From the cell containing the given text, extract its center point as (x, y) coordinate. 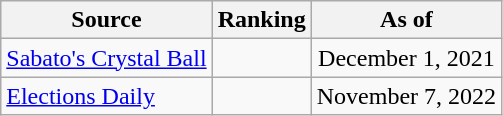
November 7, 2022 (406, 96)
December 1, 2021 (406, 58)
Source (106, 20)
As of (406, 20)
Sabato's Crystal Ball (106, 58)
Ranking (262, 20)
Elections Daily (106, 96)
